Pinpoint the cell where the given text exists, returning its [X, Y] midpoint coordinate. 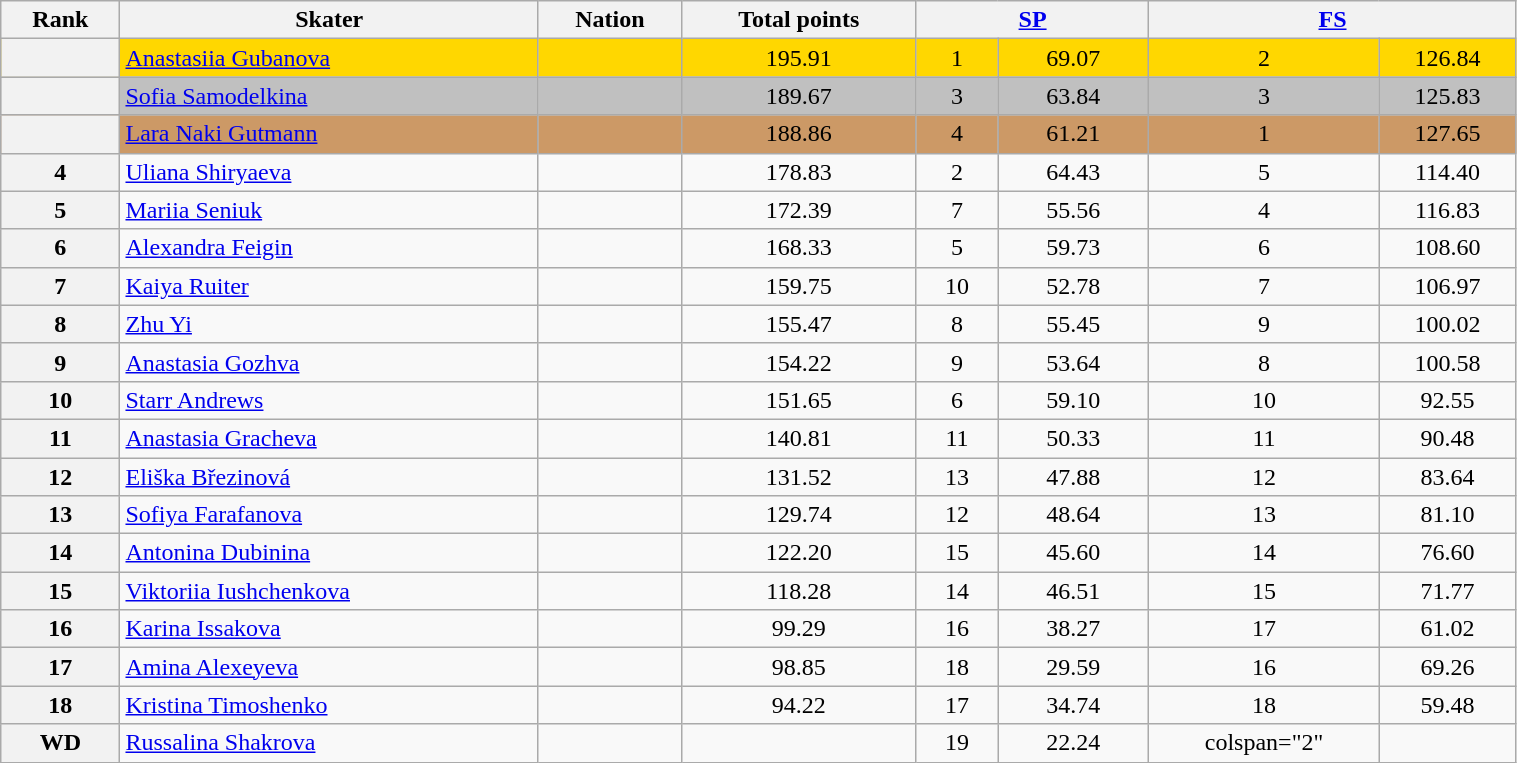
189.67 [798, 96]
178.83 [798, 172]
98.85 [798, 667]
45.60 [1074, 553]
106.97 [1448, 286]
108.60 [1448, 248]
38.27 [1074, 629]
Anastasiia Gubanova [329, 58]
29.59 [1074, 667]
52.78 [1074, 286]
126.84 [1448, 58]
WD [60, 743]
Mariia Seniuk [329, 210]
Kristina Timoshenko [329, 705]
Alexandra Feigin [329, 248]
59.10 [1074, 400]
Anastasia Gracheva [329, 438]
50.33 [1074, 438]
71.77 [1448, 591]
19 [957, 743]
Antonina Dubinina [329, 553]
99.29 [798, 629]
Viktoriia Iushchenkova [329, 591]
Uliana Shiryaeva [329, 172]
64.43 [1074, 172]
Zhu Yi [329, 324]
SP [1032, 20]
94.22 [798, 705]
34.74 [1074, 705]
155.47 [798, 324]
69.26 [1448, 667]
131.52 [798, 477]
Rank [60, 20]
154.22 [798, 362]
122.20 [798, 553]
Karina Issakova [329, 629]
81.10 [1448, 515]
61.21 [1074, 134]
FS [1332, 20]
140.81 [798, 438]
63.84 [1074, 96]
125.83 [1448, 96]
59.73 [1074, 248]
48.64 [1074, 515]
83.64 [1448, 477]
Nation [610, 20]
46.51 [1074, 591]
90.48 [1448, 438]
151.65 [798, 400]
Skater [329, 20]
Total points [798, 20]
Amina Alexeyeva [329, 667]
69.07 [1074, 58]
53.64 [1074, 362]
100.02 [1448, 324]
Kaiya Ruiter [329, 286]
116.83 [1448, 210]
Eliška Březinová [329, 477]
188.86 [798, 134]
118.28 [798, 591]
159.75 [798, 286]
129.74 [798, 515]
168.33 [798, 248]
76.60 [1448, 553]
61.02 [1448, 629]
100.58 [1448, 362]
22.24 [1074, 743]
Anastasia Gozhva [329, 362]
colspan="2" [1264, 743]
Sofia Samodelkina [329, 96]
Lara Naki Gutmann [329, 134]
114.40 [1448, 172]
47.88 [1074, 477]
55.45 [1074, 324]
Russalina Shakrova [329, 743]
Sofiya Farafanova [329, 515]
Starr Andrews [329, 400]
127.65 [1448, 134]
195.91 [798, 58]
59.48 [1448, 705]
172.39 [798, 210]
92.55 [1448, 400]
55.56 [1074, 210]
